From the cell containing the given text, extract its center point as (x, y) coordinate. 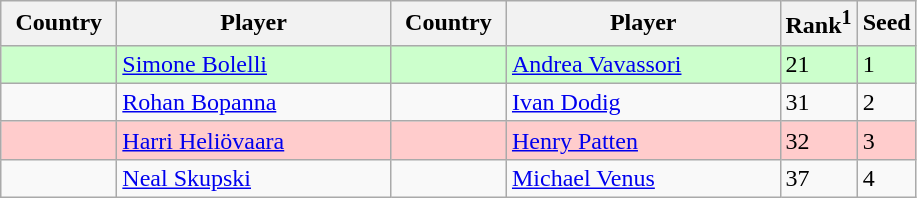
21 (818, 64)
Harri Heliövaara (254, 140)
Andrea Vavassori (643, 64)
31 (818, 102)
Henry Patten (643, 140)
3 (886, 140)
Rank1 (818, 24)
Simone Bolelli (254, 64)
4 (886, 178)
37 (818, 178)
Neal Skupski (254, 178)
Ivan Dodig (643, 102)
Seed (886, 24)
Michael Venus (643, 178)
32 (818, 140)
1 (886, 64)
2 (886, 102)
Rohan Bopanna (254, 102)
